Pinpoint the cell where the given text exists, returning its (X, Y) midpoint coordinate. 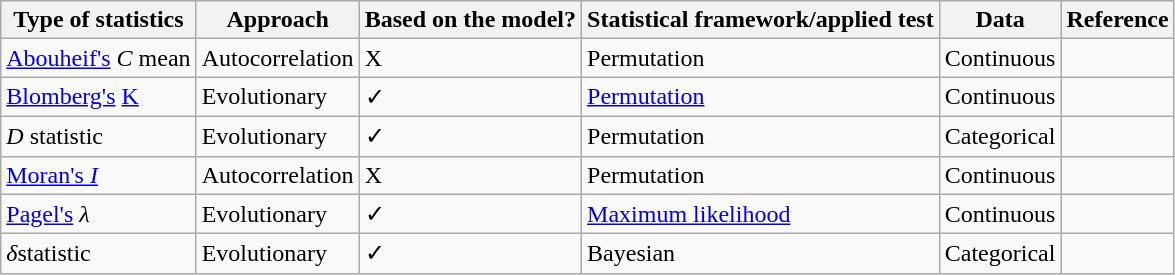
Data (1000, 20)
Reference (1118, 20)
Maximum likelihood (761, 214)
Bayesian (761, 254)
D statistic (98, 136)
Based on the model? (470, 20)
Statistical framework/applied test (761, 20)
Pagel's λ (98, 214)
Abouheif's C mean (98, 58)
Type of statistics (98, 20)
Approach (278, 20)
Blomberg's K (98, 97)
δstatistic (98, 254)
Moran's I (98, 175)
